Identify which cell holds the provided text, then report its (X, Y) central coordinate. 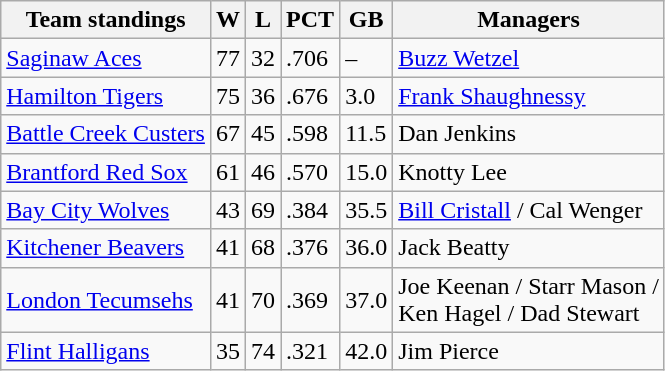
Kitchener Beavers (106, 248)
Bay City Wolves (106, 210)
75 (228, 96)
36 (264, 96)
43 (228, 210)
Joe Keenan / Starr Mason / Ken Hagel / Dad Stewart (529, 300)
.676 (310, 96)
.598 (310, 134)
.706 (310, 58)
Frank Shaughnessy (529, 96)
35 (228, 351)
77 (228, 58)
.384 (310, 210)
W (228, 20)
37.0 (366, 300)
74 (264, 351)
45 (264, 134)
Dan Jenkins (529, 134)
London Tecumsehs (106, 300)
Flint Halligans (106, 351)
Buzz Wetzel (529, 58)
Brantford Red Sox (106, 172)
Battle Creek Custers (106, 134)
61 (228, 172)
70 (264, 300)
.369 (310, 300)
.321 (310, 351)
.570 (310, 172)
Knotty Lee (529, 172)
PCT (310, 20)
42.0 (366, 351)
.376 (310, 248)
36.0 (366, 248)
GB (366, 20)
Team standings (106, 20)
– (366, 58)
Jack Beatty (529, 248)
Hamilton Tigers (106, 96)
Bill Cristall / Cal Wenger (529, 210)
Jim Pierce (529, 351)
15.0 (366, 172)
69 (264, 210)
Managers (529, 20)
32 (264, 58)
3.0 (366, 96)
11.5 (366, 134)
46 (264, 172)
68 (264, 248)
Saginaw Aces (106, 58)
35.5 (366, 210)
L (264, 20)
67 (228, 134)
